Scan for the cell matching the given text and deliver its [x, y] coordinate at center. 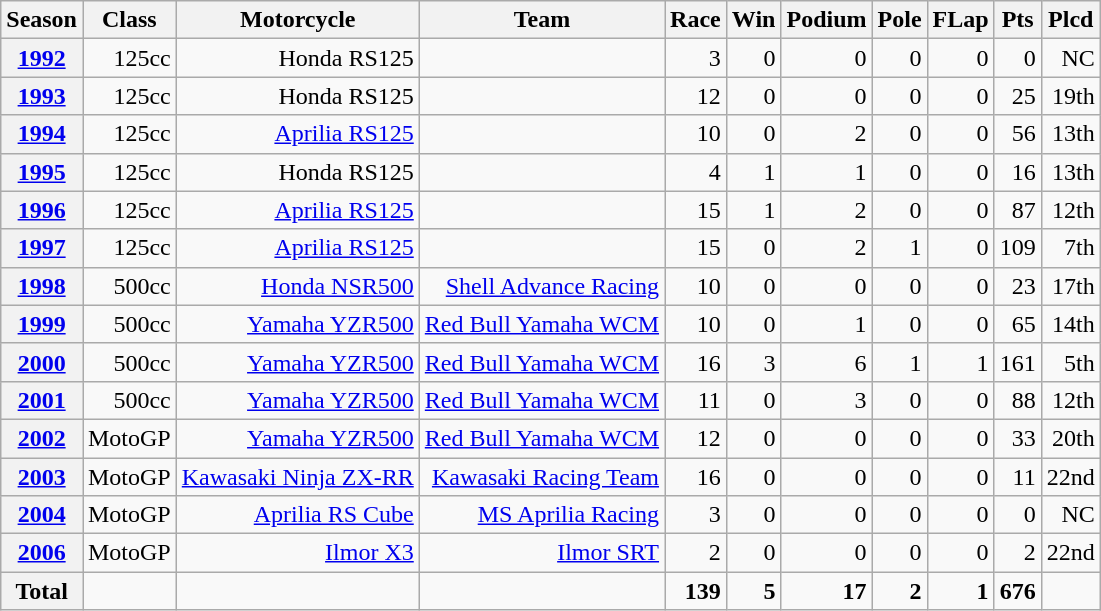
MS Aprilia Racing [542, 515]
676 [1018, 591]
23 [1018, 286]
87 [1018, 210]
7th [1070, 248]
19th [1070, 96]
Race [696, 20]
139 [696, 591]
1999 [42, 324]
2004 [42, 515]
1994 [42, 134]
1995 [42, 172]
Motorcycle [298, 20]
56 [1018, 134]
Team [542, 20]
4 [696, 172]
Season [42, 20]
Total [42, 591]
1997 [42, 248]
FLap [960, 20]
Kawasaki Racing Team [542, 477]
20th [1070, 438]
Honda NSR500 [298, 286]
1996 [42, 210]
Aprilia RS Cube [298, 515]
88 [1018, 400]
1993 [42, 96]
5th [1070, 362]
2003 [42, 477]
33 [1018, 438]
25 [1018, 96]
Pts [1018, 20]
2000 [42, 362]
2001 [42, 400]
Class [129, 20]
2006 [42, 553]
17 [826, 591]
17th [1070, 286]
5 [754, 591]
2002 [42, 438]
161 [1018, 362]
Pole [900, 20]
Ilmor X3 [298, 553]
65 [1018, 324]
Kawasaki Ninja ZX-RR [298, 477]
Win [754, 20]
109 [1018, 248]
6 [826, 362]
Plcd [1070, 20]
Ilmor SRT [542, 553]
1992 [42, 58]
14th [1070, 324]
1998 [42, 286]
Shell Advance Racing [542, 286]
Podium [826, 20]
